Provide the (X, Y) coordinate of the cell's center where the given text is located.  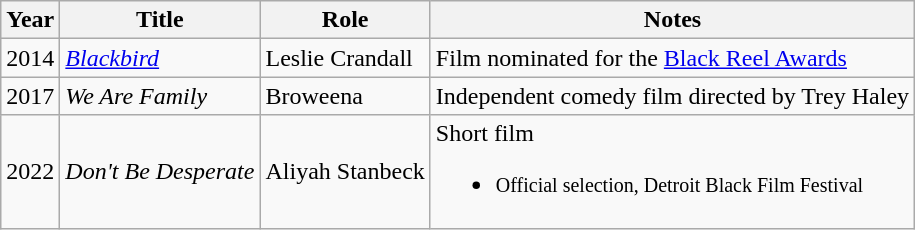
Year (30, 20)
Aliyah Stanbeck (345, 172)
Notes (672, 20)
Role (345, 20)
Short filmOfficial selection, Detroit Black Film Festival (672, 172)
2017 (30, 96)
Don't Be Desperate (160, 172)
Independent comedy film directed by Trey Haley (672, 96)
Leslie Crandall (345, 58)
2022 (30, 172)
2014 (30, 58)
Film nominated for the Black Reel Awards (672, 58)
Broweena (345, 96)
Blackbird (160, 58)
We Are Family (160, 96)
Title (160, 20)
